Output the (X, Y) coordinate of the center of the cell containing the given text.  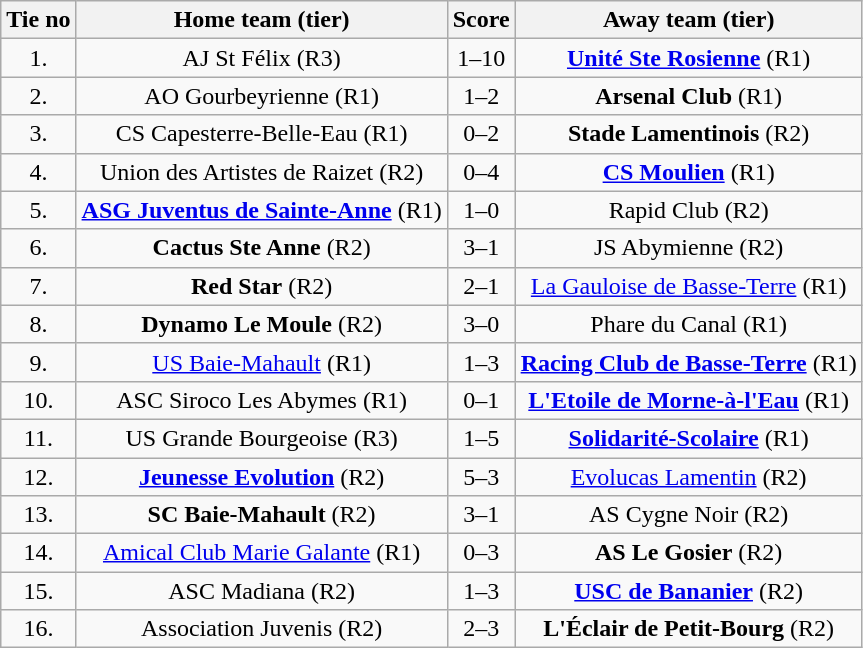
5–3 (481, 477)
ASC Siroco Les Abymes (R1) (262, 400)
0–3 (481, 553)
1–0 (481, 210)
14. (38, 553)
Jeunesse Evolution (R2) (262, 477)
12. (38, 477)
11. (38, 438)
7. (38, 286)
Arsenal Club (R1) (688, 96)
Home team (tier) (262, 20)
Solidarité-Scolaire (R1) (688, 438)
13. (38, 515)
0–4 (481, 172)
2. (38, 96)
USC de Bananier (R2) (688, 591)
1–10 (481, 58)
3. (38, 134)
AO Gourbeyrienne (R1) (262, 96)
8. (38, 324)
Association Juvenis (R2) (262, 629)
0–2 (481, 134)
Away team (tier) (688, 20)
Amical Club Marie Galante (R1) (262, 553)
1–5 (481, 438)
La Gauloise de Basse-Terre (R1) (688, 286)
2–3 (481, 629)
16. (38, 629)
US Grande Bourgeoise (R3) (262, 438)
AS Le Gosier (R2) (688, 553)
AJ St Félix (R3) (262, 58)
6. (38, 248)
Phare du Canal (R1) (688, 324)
2–1 (481, 286)
4. (38, 172)
Racing Club de Basse-Terre (R1) (688, 362)
3–0 (481, 324)
Cactus Ste Anne (R2) (262, 248)
AS Cygne Noir (R2) (688, 515)
Union des Artistes de Raizet (R2) (262, 172)
US Baie-Mahault (R1) (262, 362)
1. (38, 58)
CS Capesterre-Belle-Eau (R1) (262, 134)
L'Éclair de Petit-Bourg (R2) (688, 629)
10. (38, 400)
ASC Madiana (R2) (262, 591)
Rapid Club (R2) (688, 210)
Score (481, 20)
Stade Lamentinois (R2) (688, 134)
Evolucas Lamentin (R2) (688, 477)
5. (38, 210)
CS Moulien (R1) (688, 172)
JS Abymienne (R2) (688, 248)
Red Star (R2) (262, 286)
Dynamo Le Moule (R2) (262, 324)
L'Etoile de Morne-à-l'Eau (R1) (688, 400)
Tie no (38, 20)
0–1 (481, 400)
1–2 (481, 96)
SC Baie-Mahault (R2) (262, 515)
Unité Ste Rosienne (R1) (688, 58)
ASG Juventus de Sainte-Anne (R1) (262, 210)
9. (38, 362)
15. (38, 591)
